From the cell containing the given text, extract its center point as [X, Y] coordinate. 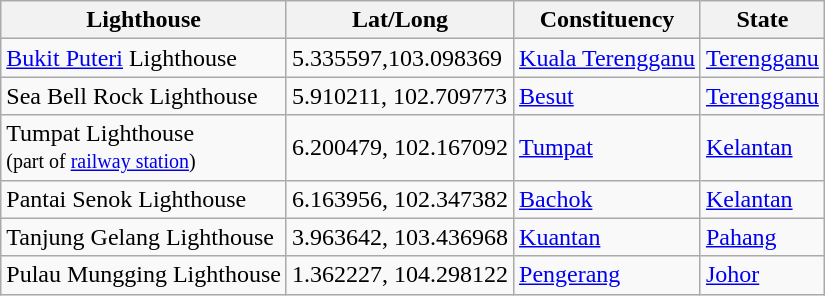
Tumpat [608, 148]
1.362227, 104.298122 [400, 275]
5.335597,103.098369 [400, 58]
Sea Bell Rock Lighthouse [144, 96]
Constituency [608, 20]
6.200479, 102.167092 [400, 148]
Kuantan [608, 237]
Lighthouse [144, 20]
3.963642, 103.436968 [400, 237]
Tumpat Lighthouse(part of railway station) [144, 148]
Pantai Senok Lighthouse [144, 199]
5.910211, 102.709773 [400, 96]
6.163956, 102.347382 [400, 199]
Johor [762, 275]
Pulau Mungging Lighthouse [144, 275]
Pahang [762, 237]
State [762, 20]
Bukit Puteri Lighthouse [144, 58]
Besut [608, 96]
Lat/Long [400, 20]
Bachok [608, 199]
Pengerang [608, 275]
Tanjung Gelang Lighthouse [144, 237]
Kuala Terengganu [608, 58]
